Locate the cell with the specified text and output its [X, Y] center coordinate. 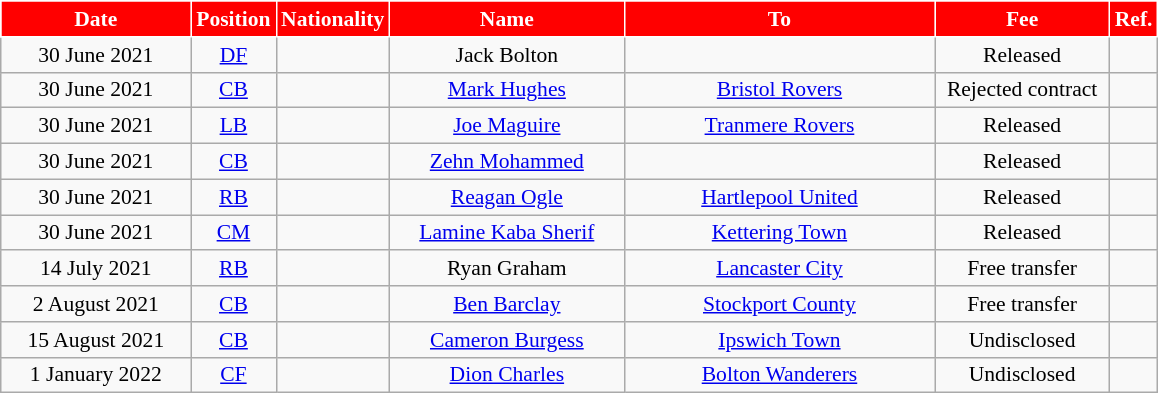
Kettering Town [779, 233]
To [779, 19]
Date [96, 19]
Ryan Graham [506, 269]
14 July 2021 [96, 269]
Bristol Rovers [779, 90]
Fee [1022, 19]
Zehn Mohammed [506, 162]
Bolton Wanderers [779, 375]
Rejected contract [1022, 90]
Dion Charles [506, 375]
Nationality [332, 19]
CM [234, 233]
CF [234, 375]
Reagan Ogle [506, 197]
Ref. [1134, 19]
Ipswich Town [779, 340]
Position [234, 19]
Tranmere Rovers [779, 126]
15 August 2021 [96, 340]
Ben Barclay [506, 304]
DF [234, 55]
2 August 2021 [96, 304]
Cameron Burgess [506, 340]
Name [506, 19]
Stockport County [779, 304]
Lamine Kaba Sherif [506, 233]
Joe Maguire [506, 126]
1 January 2022 [96, 375]
LB [234, 126]
Lancaster City [779, 269]
Jack Bolton [506, 55]
Mark Hughes [506, 90]
Hartlepool United [779, 197]
